Determine the [x, y] coordinate at the center of the cell enclosing the given text.  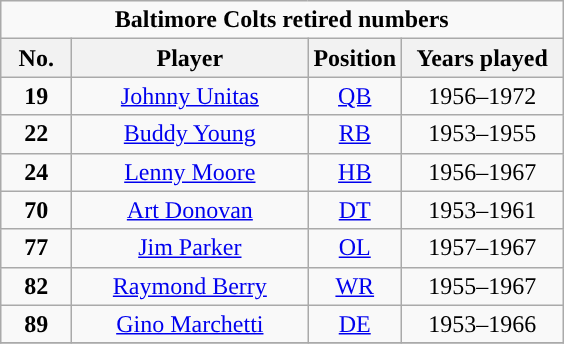
Johnny Unitas [190, 96]
DT [355, 210]
DE [355, 324]
Player [190, 58]
Years played [482, 58]
77 [36, 248]
82 [36, 286]
OL [355, 248]
Lenny Moore [190, 172]
1953–1955 [482, 134]
Baltimore Colts retired numbers [282, 20]
WR [355, 286]
22 [36, 134]
Buddy Young [190, 134]
19 [36, 96]
1955–1967 [482, 286]
Gino Marchetti [190, 324]
Art Donovan [190, 210]
RB [355, 134]
1956–1967 [482, 172]
1957–1967 [482, 248]
1953–1966 [482, 324]
QB [355, 96]
70 [36, 210]
No. [36, 58]
Raymond Berry [190, 286]
24 [36, 172]
89 [36, 324]
1953–1961 [482, 210]
Position [355, 58]
1956–1972 [482, 96]
Jim Parker [190, 248]
HB [355, 172]
